Output the [x, y] coordinate of the center of the cell containing the given text.  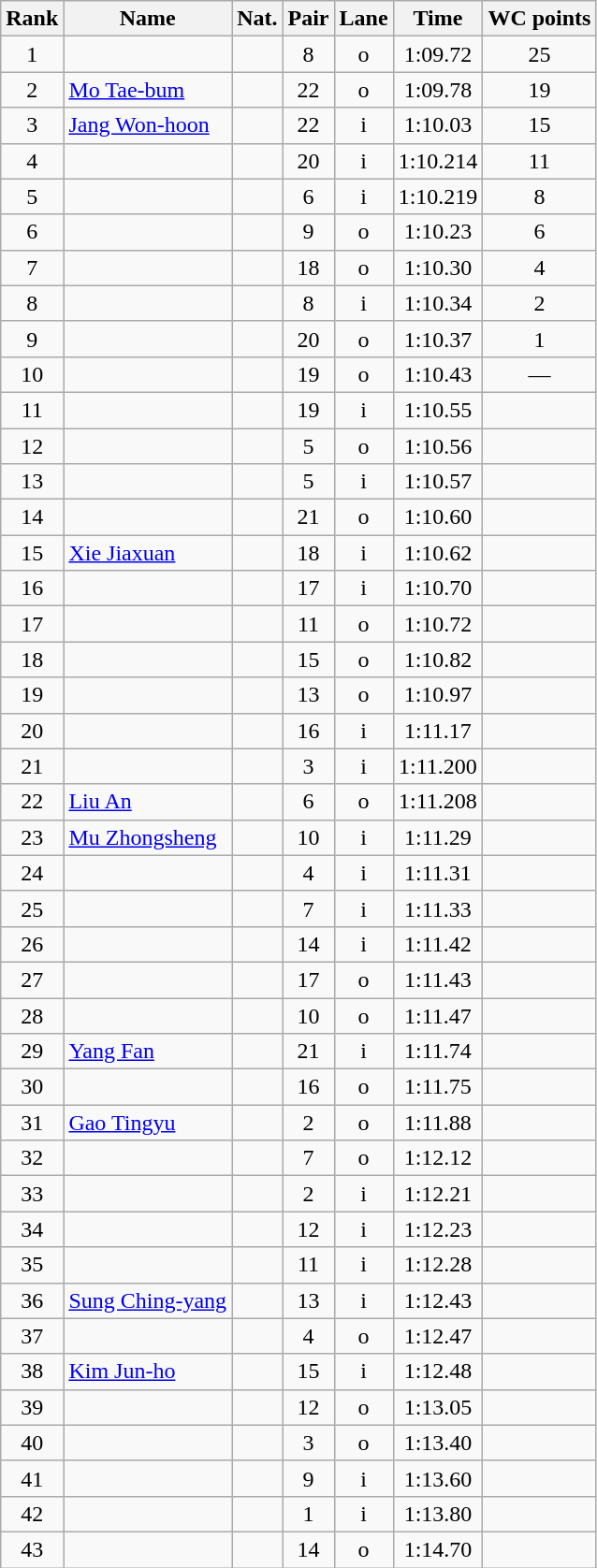
30 [32, 1087]
Nat. [257, 19]
23 [32, 837]
35 [32, 1265]
Xie Jiaxuan [148, 553]
1:10.82 [438, 660]
1:11.74 [438, 1052]
1:10.97 [438, 695]
1:10.214 [438, 161]
41 [32, 1478]
27 [32, 980]
1:09.72 [438, 54]
Mu Zhongsheng [148, 837]
40 [32, 1443]
43 [32, 1549]
26 [32, 944]
1:10.70 [438, 588]
1:10.34 [438, 303]
Jang Won-hoon [148, 125]
42 [32, 1514]
38 [32, 1372]
Mo Tae-bum [148, 90]
24 [32, 873]
1:11.42 [438, 944]
Rank [32, 19]
33 [32, 1194]
1:12.43 [438, 1300]
Pair [309, 19]
1:10.43 [438, 374]
1:11.88 [438, 1123]
1:10.56 [438, 446]
Gao Tingyu [148, 1123]
1:12.47 [438, 1336]
WC points [539, 19]
1:11.75 [438, 1087]
36 [32, 1300]
1:11.17 [438, 731]
1:11.200 [438, 766]
1:11.31 [438, 873]
1:12.48 [438, 1372]
1:11.208 [438, 802]
1:13.05 [438, 1407]
1:13.60 [438, 1478]
1:10.62 [438, 553]
28 [32, 1015]
1:11.33 [438, 908]
1:10.72 [438, 624]
1:11.43 [438, 980]
1:12.12 [438, 1158]
1:10.55 [438, 410]
Kim Jun-ho [148, 1372]
Lane [363, 19]
1:10.57 [438, 482]
1:10.60 [438, 517]
Yang Fan [148, 1052]
Liu An [148, 802]
1:10.30 [438, 268]
39 [32, 1407]
1:14.70 [438, 1549]
37 [32, 1336]
1:13.40 [438, 1443]
1:10.37 [438, 339]
31 [32, 1123]
1:09.78 [438, 90]
29 [32, 1052]
Name [148, 19]
1:12.28 [438, 1265]
1:10.23 [438, 232]
1:11.47 [438, 1015]
Time [438, 19]
Sung Ching-yang [148, 1300]
1:12.21 [438, 1194]
1:10.219 [438, 196]
1:13.80 [438, 1514]
— [539, 374]
1:10.03 [438, 125]
34 [32, 1229]
1:12.23 [438, 1229]
32 [32, 1158]
1:11.29 [438, 837]
